Pinpoint the cell where the given text exists, returning its (x, y) midpoint coordinate. 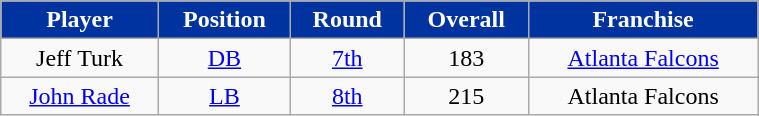
Position (224, 20)
DB (224, 58)
Overall (466, 20)
LB (224, 96)
Franchise (644, 20)
Jeff Turk (80, 58)
183 (466, 58)
215 (466, 96)
7th (348, 58)
8th (348, 96)
Player (80, 20)
John Rade (80, 96)
Round (348, 20)
